Determine the (X, Y) coordinate at the center of the cell enclosing the given text.  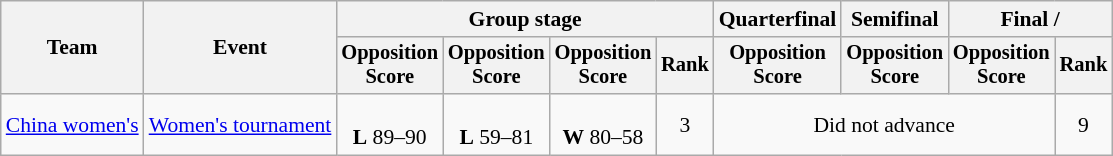
Final / (1030, 19)
Event (240, 48)
Women's tournament (240, 124)
Semifinal (894, 19)
3 (685, 124)
9 (1084, 124)
Quarterfinal (778, 19)
Did not advance (884, 124)
L 59–81 (496, 124)
W 80–58 (604, 124)
L 89–90 (390, 124)
Team (72, 48)
China women's (72, 124)
Group stage (524, 19)
